Detect which cell encompasses the target text, then output its [x, y] center coordinate. 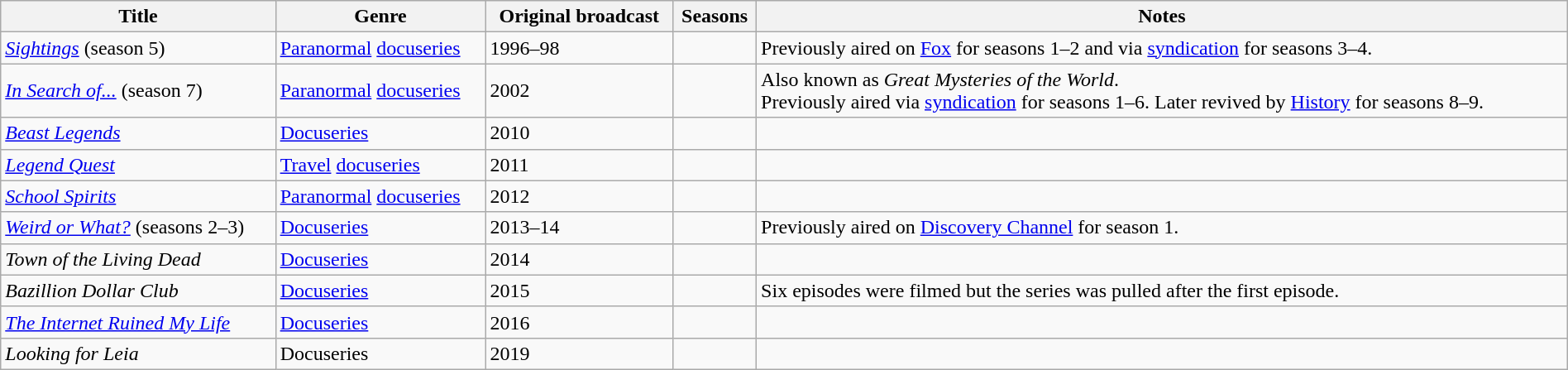
Legend Quest [138, 165]
Previously aired on Discovery Channel for season 1. [1163, 228]
2013–14 [579, 228]
2012 [579, 196]
Travel docuseries [380, 165]
Also known as Great Mysteries of the World.Previously aired via syndication for seasons 1–6. Later revived by History for seasons 8–9. [1163, 91]
2014 [579, 259]
Six episodes were filmed but the series was pulled after the first episode. [1163, 291]
2002 [579, 91]
Notes [1163, 17]
Previously aired on Fox for seasons 1–2 and via syndication for seasons 3–4. [1163, 48]
2011 [579, 165]
Sightings (season 5) [138, 48]
Genre [380, 17]
Title [138, 17]
Beast Legends [138, 133]
2015 [579, 291]
1996–98 [579, 48]
Town of the Living Dead [138, 259]
Bazillion Dollar Club [138, 291]
Original broadcast [579, 17]
Weird or What? (seasons 2–3) [138, 228]
2019 [579, 353]
Seasons [715, 17]
2016 [579, 322]
The Internet Ruined My Life [138, 322]
School Spirits [138, 196]
Looking for Leia [138, 353]
2010 [579, 133]
In Search of... (season 7) [138, 91]
